From the cell containing the given text, extract its center point as (x, y) coordinate. 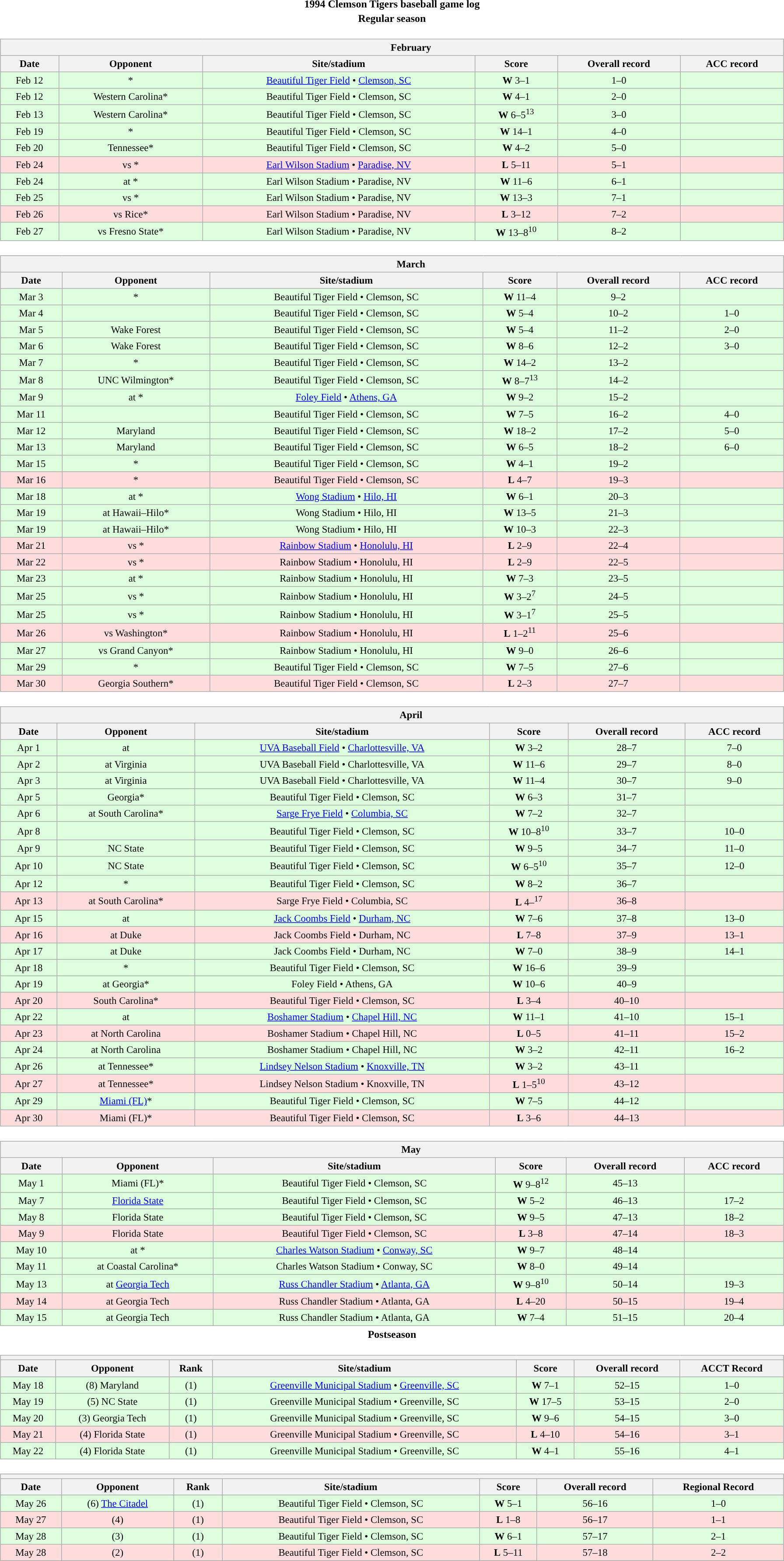
W 13–5 (520, 513)
5–1 (619, 165)
W 9–2 (520, 397)
25–6 (619, 633)
Apr 8 (29, 831)
29–7 (626, 764)
May 1 (31, 1183)
36–8 (626, 901)
37–9 (626, 935)
L 4–17 (529, 901)
W 10–810 (529, 831)
May 27 (31, 1520)
W 7–0 (529, 951)
13–0 (734, 918)
Mar 7 (31, 363)
10–2 (619, 313)
May 22 (28, 1451)
55–16 (627, 1451)
39–9 (626, 968)
10–0 (734, 831)
Mar 5 (31, 330)
W 7–3 (520, 579)
W 8–2 (529, 884)
6–1 (619, 181)
W 7–6 (529, 918)
April (392, 715)
W 8–0 (531, 1266)
56–16 (595, 1503)
Apr 5 (29, 797)
May 9 (31, 1234)
Mar 26 (31, 633)
50–15 (625, 1301)
W 18–2 (520, 431)
at Georgia* (126, 984)
11–2 (619, 330)
May 21 (28, 1434)
Apr 27 (29, 1084)
Apr 13 (29, 901)
W 10–3 (520, 529)
7–0 (734, 748)
23–5 (619, 579)
W 4–2 (516, 148)
Georgia Southern* (136, 683)
4–1 (731, 1451)
Apr 3 (29, 781)
W 6–5 (520, 447)
27–7 (619, 683)
Mar 27 (31, 650)
May 20 (28, 1418)
Apr 29 (29, 1101)
W 8–713 (520, 380)
W 14–2 (520, 363)
Feb 25 (30, 197)
(5) NC State (112, 1401)
24–5 (619, 596)
at Coastal Carolina* (137, 1266)
Mar 11 (31, 414)
21–3 (619, 513)
February (392, 47)
45–13 (625, 1183)
Regional Record (718, 1487)
57–17 (595, 1536)
Apr 12 (29, 884)
13–1 (734, 935)
W 6–3 (529, 797)
Apr 20 (29, 1000)
Apr 1 (29, 748)
Mar 30 (31, 683)
L 1–510 (529, 1084)
L 3–12 (516, 214)
W 7–1 (545, 1385)
L 2–3 (520, 683)
7–2 (619, 214)
Mar 16 (31, 480)
22–5 (619, 562)
7–1 (619, 197)
Georgia* (126, 797)
14–2 (619, 380)
35–7 (626, 866)
Apr 19 (29, 984)
May 26 (31, 1503)
Mar 29 (31, 667)
22–4 (619, 546)
8–0 (734, 764)
2–1 (718, 1536)
8–2 (619, 231)
27–6 (619, 667)
W 6–510 (529, 866)
Apr 9 (29, 849)
20–4 (734, 1318)
18–3 (734, 1234)
W 7–4 (531, 1318)
Mar 23 (31, 579)
Apr 15 (29, 918)
31–7 (626, 797)
W 8–6 (520, 346)
May (392, 1149)
32–7 (626, 814)
Feb 13 (30, 114)
L 3–4 (529, 1000)
W 7–2 (529, 814)
Apr 6 (29, 814)
44–13 (626, 1118)
Apr 30 (29, 1118)
W 5–2 (531, 1200)
L 0–5 (529, 1033)
L 7–8 (529, 935)
19–4 (734, 1301)
May 14 (31, 1301)
34–7 (626, 849)
Apr 18 (29, 968)
20–3 (619, 496)
Mar 9 (31, 397)
44–12 (626, 1101)
6–0 (731, 447)
Mar 8 (31, 380)
26–6 (619, 650)
(6) The Citadel (118, 1503)
W 9–0 (520, 650)
11–0 (734, 849)
25–5 (619, 614)
Mar 3 (31, 297)
36–7 (626, 884)
W 3–17 (520, 614)
51–15 (625, 1318)
Apr 10 (29, 866)
vs Fresno State* (130, 231)
41–10 (626, 1017)
vs Grand Canyon* (136, 650)
37–8 (626, 918)
May 11 (31, 1266)
W 17–5 (545, 1401)
(2) (118, 1553)
Feb 19 (30, 132)
(4) (118, 1520)
South Carolina* (126, 1000)
19–2 (619, 463)
12–2 (619, 346)
W 13–810 (516, 231)
L 4–10 (545, 1434)
W 6–513 (516, 114)
(8) Maryland (112, 1385)
28–7 (626, 748)
Mar 12 (31, 431)
40–10 (626, 1000)
May 15 (31, 1318)
38–9 (626, 951)
47–14 (625, 1234)
May 7 (31, 1200)
L 4–7 (520, 480)
Apr 22 (29, 1017)
W 13–3 (516, 197)
W 14–1 (516, 132)
Mar 4 (31, 313)
9–0 (734, 781)
Feb 27 (30, 231)
March (392, 264)
Apr 24 (29, 1050)
W 9–7 (531, 1250)
W 5–1 (508, 1503)
May 13 (31, 1284)
Mar 18 (31, 496)
33–7 (626, 831)
43–12 (626, 1084)
43–11 (626, 1066)
15–1 (734, 1017)
14–1 (734, 951)
L 3–6 (529, 1118)
54–15 (627, 1418)
(3) (118, 1536)
46–13 (625, 1200)
Apr 23 (29, 1033)
W 11–1 (529, 1017)
Apr 2 (29, 764)
W 9–810 (531, 1284)
Mar 21 (31, 546)
Mar 13 (31, 447)
22–3 (619, 529)
(3) Georgia Tech (112, 1418)
42–11 (626, 1050)
41–11 (626, 1033)
May 19 (28, 1401)
L 4–20 (531, 1301)
ACCT Record (731, 1368)
2–2 (718, 1553)
50–14 (625, 1284)
9–2 (619, 297)
L 1–8 (508, 1520)
13–2 (619, 363)
W 3–27 (520, 596)
vs Washington* (136, 633)
UNC Wilmington* (136, 380)
30–7 (626, 781)
1–1 (718, 1520)
54–16 (627, 1434)
W 9–812 (531, 1183)
49–14 (625, 1266)
57–18 (595, 1553)
L 3–8 (531, 1234)
Mar 15 (31, 463)
48–14 (625, 1250)
12–0 (734, 866)
3–1 (731, 1434)
52–15 (627, 1385)
W 16–6 (529, 968)
Feb 26 (30, 214)
Feb 20 (30, 148)
40–9 (626, 984)
Apr 16 (29, 935)
Apr 26 (29, 1066)
Tennessee* (130, 148)
May 18 (28, 1385)
May 10 (31, 1250)
W 9–6 (545, 1418)
56–17 (595, 1520)
47–13 (625, 1217)
Mar 6 (31, 346)
53–15 (627, 1401)
vs Rice* (130, 214)
W 10–6 (529, 984)
May 8 (31, 1217)
Apr 17 (29, 951)
Mar 22 (31, 562)
W 3–1 (516, 80)
L 1–211 (520, 633)
